Identify which cell holds the provided text, then report its [X, Y] central coordinate. 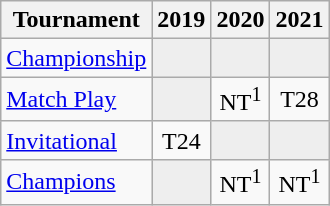
2019 [182, 20]
Match Play [76, 100]
T24 [182, 140]
Champions [76, 182]
T28 [300, 100]
Invitational [76, 140]
Tournament [76, 20]
2021 [300, 20]
2020 [240, 20]
Championship [76, 58]
